Output the (x, y) coordinate of the center of the cell containing the given text.  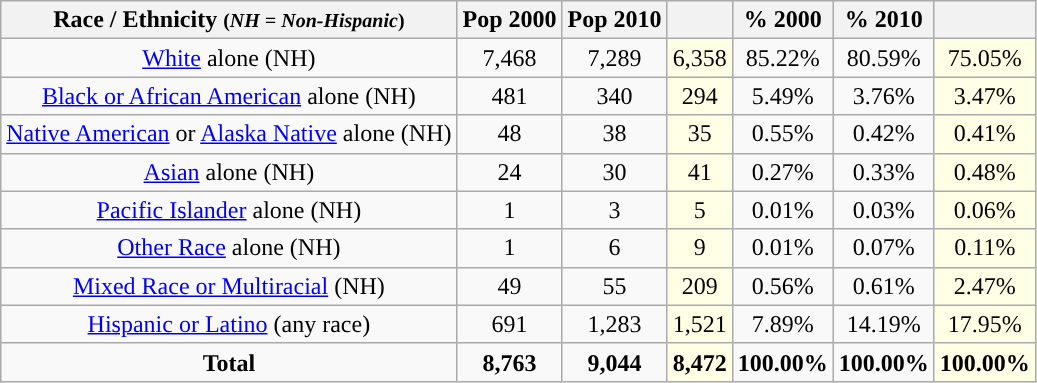
48 (510, 134)
% 2000 (782, 20)
Black or African American alone (NH) (229, 96)
1,521 (700, 324)
0.42% (884, 134)
Mixed Race or Multiracial (NH) (229, 286)
Pacific Islander alone (NH) (229, 210)
6 (614, 248)
3 (614, 210)
0.56% (782, 286)
24 (510, 172)
3.76% (884, 96)
Hispanic or Latino (any race) (229, 324)
85.22% (782, 58)
294 (700, 96)
9,044 (614, 362)
8,763 (510, 362)
2.47% (984, 286)
481 (510, 96)
Pop 2000 (510, 20)
0.61% (884, 286)
Total (229, 362)
7,468 (510, 58)
0.48% (984, 172)
55 (614, 286)
0.06% (984, 210)
White alone (NH) (229, 58)
7.89% (782, 324)
6,358 (700, 58)
38 (614, 134)
14.19% (884, 324)
209 (700, 286)
0.33% (884, 172)
3.47% (984, 96)
41 (700, 172)
5.49% (782, 96)
7,289 (614, 58)
30 (614, 172)
5 (700, 210)
0.11% (984, 248)
0.55% (782, 134)
49 (510, 286)
Other Race alone (NH) (229, 248)
% 2010 (884, 20)
0.03% (884, 210)
Asian alone (NH) (229, 172)
8,472 (700, 362)
17.95% (984, 324)
691 (510, 324)
0.27% (782, 172)
9 (700, 248)
0.07% (884, 248)
80.59% (884, 58)
75.05% (984, 58)
Pop 2010 (614, 20)
35 (700, 134)
Race / Ethnicity (NH = Non-Hispanic) (229, 20)
0.41% (984, 134)
1,283 (614, 324)
Native American or Alaska Native alone (NH) (229, 134)
340 (614, 96)
